For the text-containing cell, return its midpoint in (X, Y) coordinate format. 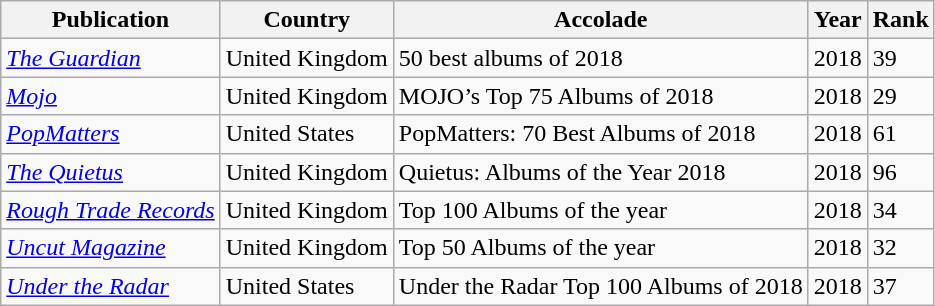
37 (900, 286)
Top 100 Albums of the year (600, 210)
96 (900, 172)
Year (838, 20)
PopMatters: 70 Best Albums of 2018 (600, 134)
Quietus: Albums of the Year 2018 (600, 172)
Uncut Magazine (110, 248)
Country (306, 20)
Accolade (600, 20)
PopMatters (110, 134)
Rough Trade Records (110, 210)
39 (900, 58)
Publication (110, 20)
50 best albums of 2018 (600, 58)
Rank (900, 20)
Under the Radar Top 100 Albums of 2018 (600, 286)
MOJO’s Top 75 Albums of 2018 (600, 96)
32 (900, 248)
Mojo (110, 96)
61 (900, 134)
34 (900, 210)
Top 50 Albums of the year (600, 248)
29 (900, 96)
The Quietus (110, 172)
Under the Radar (110, 286)
The Guardian (110, 58)
